Find where the given text appears and provide that cell's center as (x, y) coordinate. 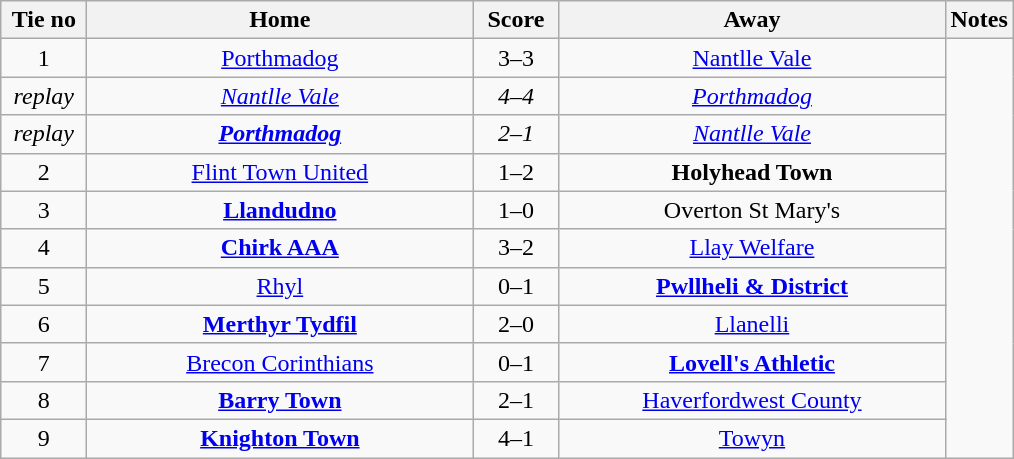
Llanelli (752, 324)
Score (516, 20)
1 (44, 58)
4–1 (516, 438)
7 (44, 362)
Barry Town (280, 400)
2–0 (516, 324)
1–2 (516, 172)
Flint Town United (280, 172)
3–2 (516, 248)
Rhyl (280, 286)
Tie no (44, 20)
2 (44, 172)
Llandudno (280, 210)
3 (44, 210)
Home (280, 20)
Llay Welfare (752, 248)
Knighton Town (280, 438)
Away (752, 20)
Overton St Mary's (752, 210)
4–4 (516, 96)
Lovell's Athletic (752, 362)
6 (44, 324)
3–3 (516, 58)
Holyhead Town (752, 172)
Brecon Corinthians (280, 362)
Merthyr Tydfil (280, 324)
Pwllheli & District (752, 286)
Haverfordwest County (752, 400)
Towyn (752, 438)
5 (44, 286)
4 (44, 248)
8 (44, 400)
Chirk AAA (280, 248)
9 (44, 438)
1–0 (516, 210)
Notes (979, 20)
